Locate the cell with the specified text and output its (x, y) center coordinate. 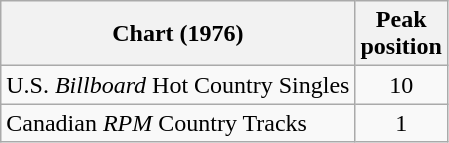
10 (401, 85)
U.S. Billboard Hot Country Singles (178, 85)
Peakposition (401, 34)
1 (401, 123)
Chart (1976) (178, 34)
Canadian RPM Country Tracks (178, 123)
